Identify which cell holds the provided text, then report its [X, Y] central coordinate. 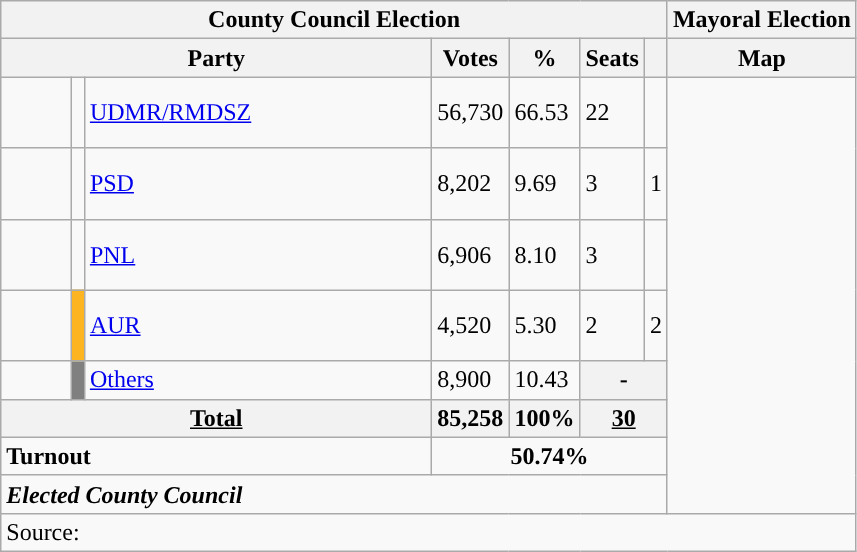
100% [544, 418]
Source: [429, 532]
% [544, 58]
50.74% [550, 456]
8,900 [470, 380]
10.43 [544, 380]
Turnout [216, 456]
85,258 [470, 418]
Mayoral Election [762, 20]
Seats [612, 58]
County Council Election [334, 20]
9.69 [544, 184]
- [624, 380]
5.30 [544, 326]
Votes [470, 58]
56,730 [470, 112]
PNL [258, 254]
4,520 [470, 326]
Elected County Council [334, 494]
8.10 [544, 254]
UDMR/RMDSZ [258, 112]
Others [258, 380]
PSD [258, 184]
66.53 [544, 112]
Map [762, 58]
22 [612, 112]
6,906 [470, 254]
30 [624, 418]
Total [216, 418]
8,202 [470, 184]
AUR [258, 326]
Party [216, 58]
1 [656, 184]
